Return (x, y) of the center of cell containing provided text 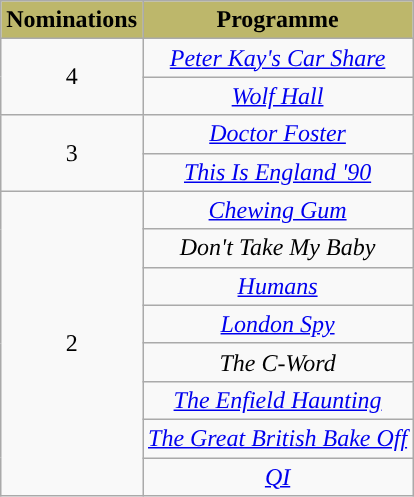
This Is England '90 (277, 172)
Chewing Gum (277, 210)
The C-Word (277, 362)
4 (72, 77)
QI (277, 477)
Humans (277, 286)
Programme (277, 20)
The Enfield Haunting (277, 400)
Peter Kay's Car Share (277, 58)
3 (72, 153)
Nominations (72, 20)
2 (72, 343)
The Great British Bake Off (277, 438)
London Spy (277, 324)
Don't Take My Baby (277, 248)
Wolf Hall (277, 96)
Doctor Foster (277, 134)
